For the text-containing cell, return its midpoint in (X, Y) coordinate format. 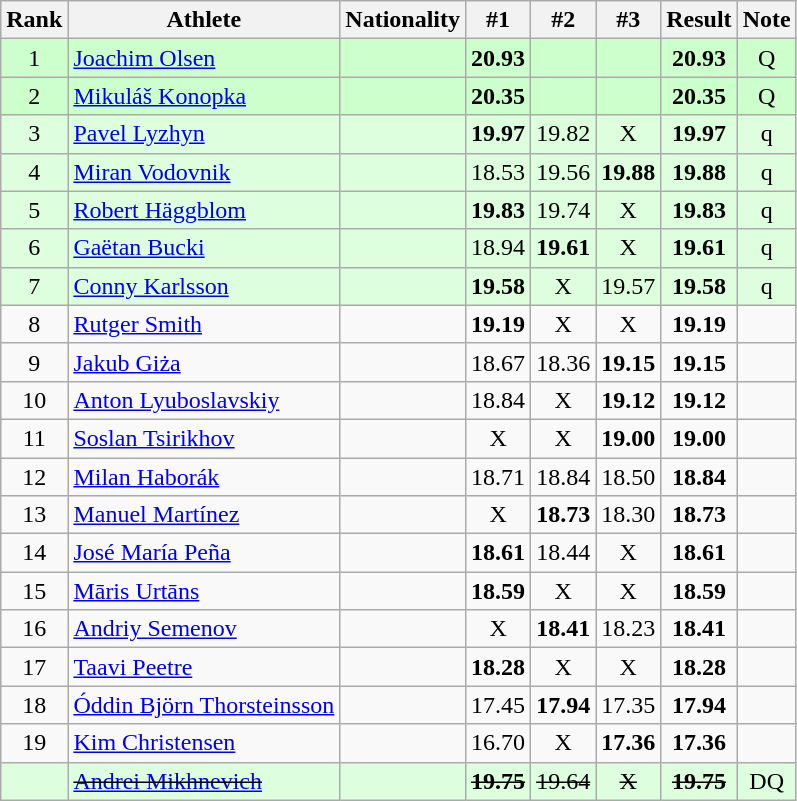
Kim Christensen (204, 743)
Conny Karlsson (204, 286)
18.71 (498, 477)
#1 (498, 20)
19.64 (564, 781)
17 (34, 667)
18.23 (628, 629)
19.82 (564, 134)
Pavel Lyzhyn (204, 134)
Taavi Peetre (204, 667)
4 (34, 172)
Mikuláš Konopka (204, 96)
10 (34, 400)
Soslan Tsirikhov (204, 438)
Robert Häggblom (204, 210)
14 (34, 553)
6 (34, 248)
16 (34, 629)
3 (34, 134)
Joachim Olsen (204, 58)
Milan Haborák (204, 477)
18.94 (498, 248)
7 (34, 286)
18.50 (628, 477)
17.35 (628, 705)
José María Peña (204, 553)
Miran Vodovnik (204, 172)
13 (34, 515)
Anton Lyuboslavskiy (204, 400)
19.57 (628, 286)
18.67 (498, 362)
11 (34, 438)
18.30 (628, 515)
Note (766, 20)
#3 (628, 20)
19 (34, 743)
1 (34, 58)
5 (34, 210)
Nationality (403, 20)
12 (34, 477)
#2 (564, 20)
Māris Urtāns (204, 591)
Rutger Smith (204, 324)
19.56 (564, 172)
17.45 (498, 705)
Andrei Mikhnevich (204, 781)
Jakub Giża (204, 362)
18 (34, 705)
Rank (34, 20)
2 (34, 96)
Gaëtan Bucki (204, 248)
8 (34, 324)
Manuel Martínez (204, 515)
Athlete (204, 20)
15 (34, 591)
18.36 (564, 362)
Result (699, 20)
19.74 (564, 210)
Óddin Björn Thorsteinsson (204, 705)
Andriy Semenov (204, 629)
16.70 (498, 743)
DQ (766, 781)
18.53 (498, 172)
18.44 (564, 553)
9 (34, 362)
